For the text-containing cell, return its midpoint in [X, Y] coordinate format. 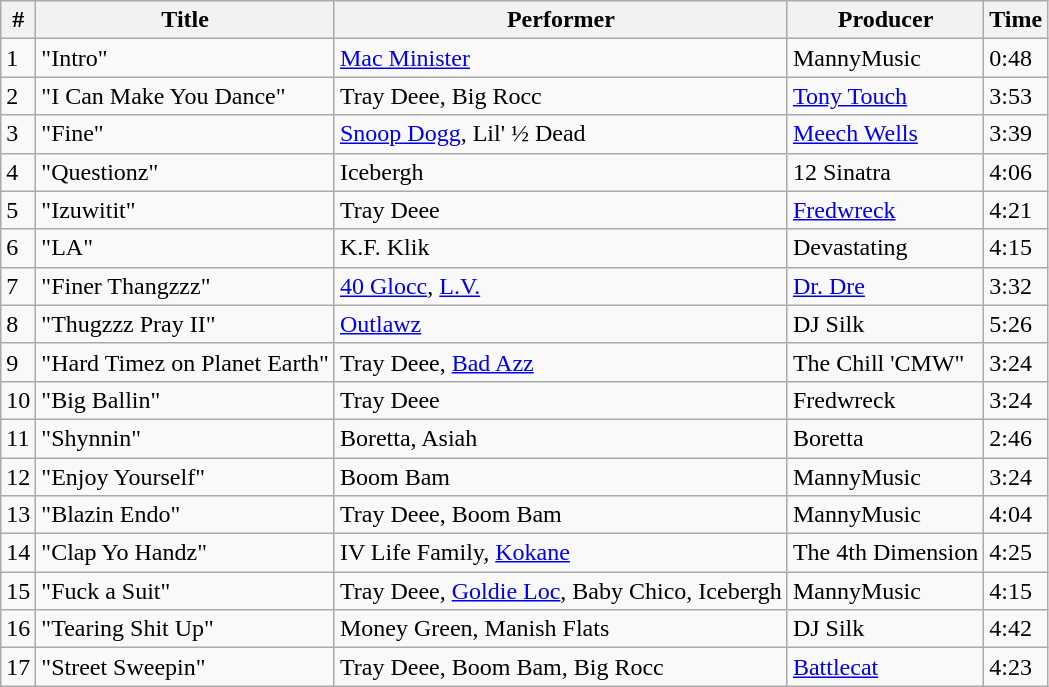
Tray Deee, Bad Azz [560, 362]
4:06 [1016, 172]
Battlecat [885, 667]
IV Life Family, Kokane [560, 553]
3:53 [1016, 96]
10 [18, 400]
6 [18, 248]
"Thugzzz Pray II" [186, 324]
17 [18, 667]
4:23 [1016, 667]
Boom Bam [560, 477]
Tony Touch [885, 96]
Tray Deee, Goldie Loc, Baby Chico, Icebergh [560, 591]
"Izuwitit" [186, 210]
"Enjoy Yourself" [186, 477]
Tray Deee, Big Rocc [560, 96]
Money Green, Manish Flats [560, 629]
Tray Deee, Boom Bam, Big Rocc [560, 667]
Icebergh [560, 172]
40 Glocc, L.V. [560, 286]
5:26 [1016, 324]
0:48 [1016, 58]
# [18, 20]
K.F. Klik [560, 248]
3:32 [1016, 286]
"Street Sweepin" [186, 667]
"Fine" [186, 134]
"Blazin Endo" [186, 515]
Meech Wells [885, 134]
Time [1016, 20]
1 [18, 58]
"Shynnin" [186, 438]
"I Can Make You Dance" [186, 96]
"Intro" [186, 58]
"LA" [186, 248]
4:04 [1016, 515]
13 [18, 515]
Mac Minister [560, 58]
8 [18, 324]
7 [18, 286]
"Hard Timez on Planet Earth" [186, 362]
2 [18, 96]
12 Sinatra [885, 172]
Devastating [885, 248]
The Chill 'CMW" [885, 362]
3:39 [1016, 134]
4:21 [1016, 210]
12 [18, 477]
"Big Ballin" [186, 400]
"Tearing Shit Up" [186, 629]
14 [18, 553]
Dr. Dre [885, 286]
Boretta, Asiah [560, 438]
"Clap Yo Handz" [186, 553]
9 [18, 362]
4 [18, 172]
Title [186, 20]
Outlawz [560, 324]
16 [18, 629]
Snoop Dogg, Lil' ½ Dead [560, 134]
"Questionz" [186, 172]
2:46 [1016, 438]
5 [18, 210]
"Finer Thangzzz" [186, 286]
Producer [885, 20]
11 [18, 438]
"Fuck a Suit" [186, 591]
Tray Deee, Boom Bam [560, 515]
Performer [560, 20]
4:25 [1016, 553]
4:42 [1016, 629]
Boretta [885, 438]
3 [18, 134]
The 4th Dimension [885, 553]
15 [18, 591]
